Return (X, Y) of the center of cell containing provided text 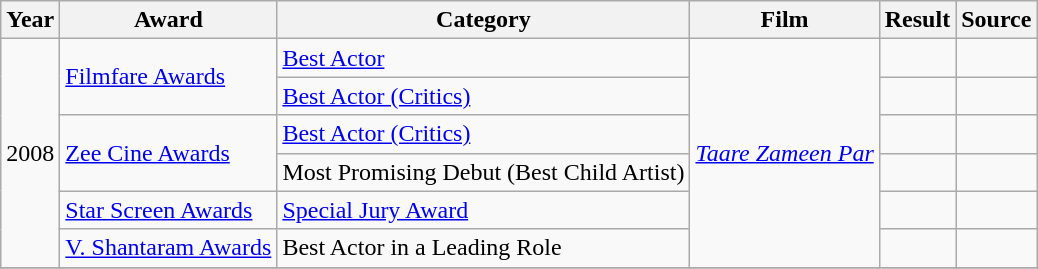
Category (484, 20)
2008 (30, 153)
Star Screen Awards (168, 210)
Zee Cine Awards (168, 153)
Film (784, 20)
V. Shantaram Awards (168, 248)
Taare Zameen Par (784, 153)
Special Jury Award (484, 210)
Source (996, 20)
Best Actor in a Leading Role (484, 248)
Most Promising Debut (Best Child Artist) (484, 172)
Year (30, 20)
Best Actor (484, 58)
Award (168, 20)
Result (917, 20)
Filmfare Awards (168, 77)
